Provide the (X, Y) coordinate of the cell's center where the given text is located.  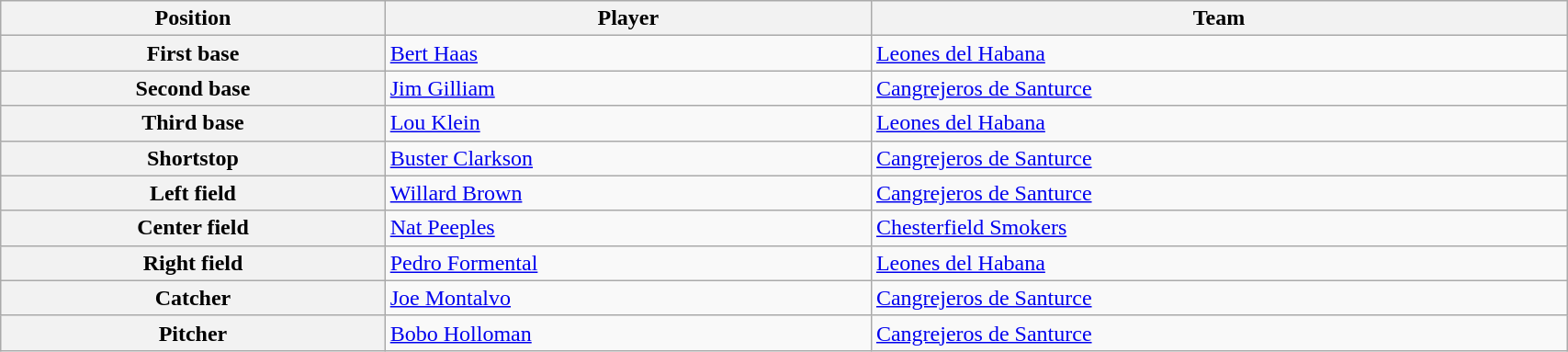
Chesterfield Smokers (1218, 228)
Third base (193, 123)
Second base (193, 88)
Pedro Formental (628, 263)
Bobo Holloman (628, 333)
Position (193, 18)
Left field (193, 193)
First base (193, 53)
Nat Peeples (628, 228)
Right field (193, 263)
Willard Brown (628, 193)
Player (628, 18)
Team (1218, 18)
Joe Montalvo (628, 298)
Pitcher (193, 333)
Catcher (193, 298)
Center field (193, 228)
Buster Clarkson (628, 158)
Lou Klein (628, 123)
Bert Haas (628, 53)
Jim Gilliam (628, 88)
Shortstop (193, 158)
